Locate the cell with the specified text and output its [X, Y] center coordinate. 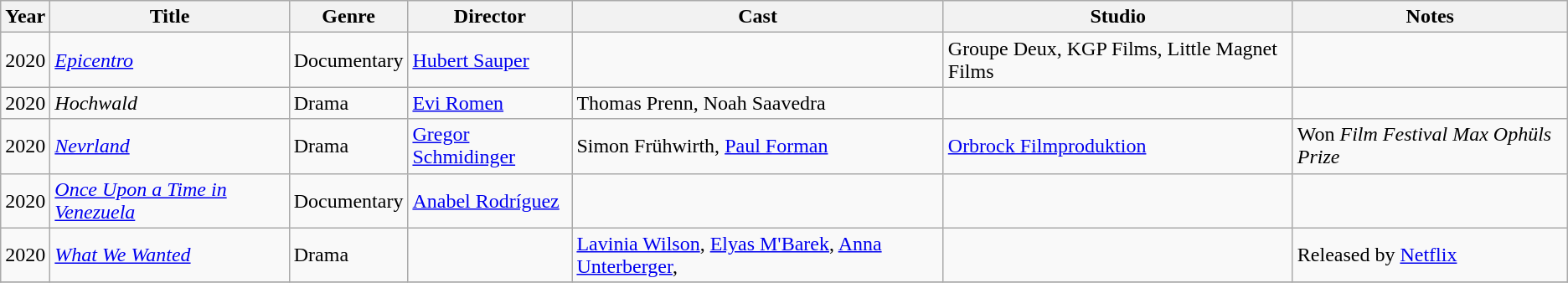
Notes [1430, 17]
Title [169, 17]
Released by Netflix [1430, 255]
Thomas Prenn, Noah Saavedra [757, 103]
Epicentro [169, 60]
Director [490, 17]
Nevrland [169, 146]
Year [25, 17]
Studio [1117, 17]
Simon Frühwirth, Paul Forman [757, 146]
Evi Romen [490, 103]
Cast [757, 17]
Once Upon a Time in Venezuela [169, 201]
Gregor Schmidinger [490, 146]
Won Film Festival Max Ophüls Prize [1430, 146]
Hubert Sauper [490, 60]
What We Wanted [169, 255]
Genre [348, 17]
Groupe Deux, KGP Films, Little Magnet Films [1117, 60]
Lavinia Wilson, Elyas M'Barek, Anna Unterberger, [757, 255]
Orbrock Filmproduktion [1117, 146]
Anabel Rodríguez [490, 201]
Hochwald [169, 103]
